Return the [X, Y] coordinate for the center point of the cell that contains the specified text.  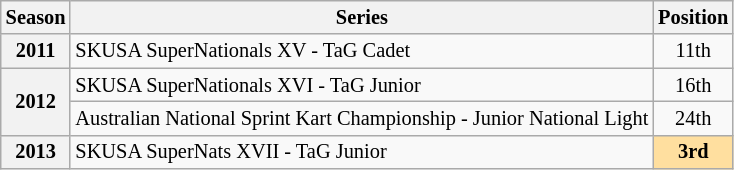
Position [693, 17]
2012 [36, 102]
Series [362, 17]
SKUSA SuperNats XVII - TaG Junior [362, 152]
2011 [36, 51]
11th [693, 51]
3rd [693, 152]
SKUSA SuperNationals XVI - TaG Junior [362, 85]
SKUSA SuperNationals XV - TaG Cadet [362, 51]
Australian National Sprint Kart Championship - Junior National Light [362, 118]
Season [36, 17]
2013 [36, 152]
24th [693, 118]
16th [693, 85]
